Locate the cell with the specified text and output its [X, Y] center coordinate. 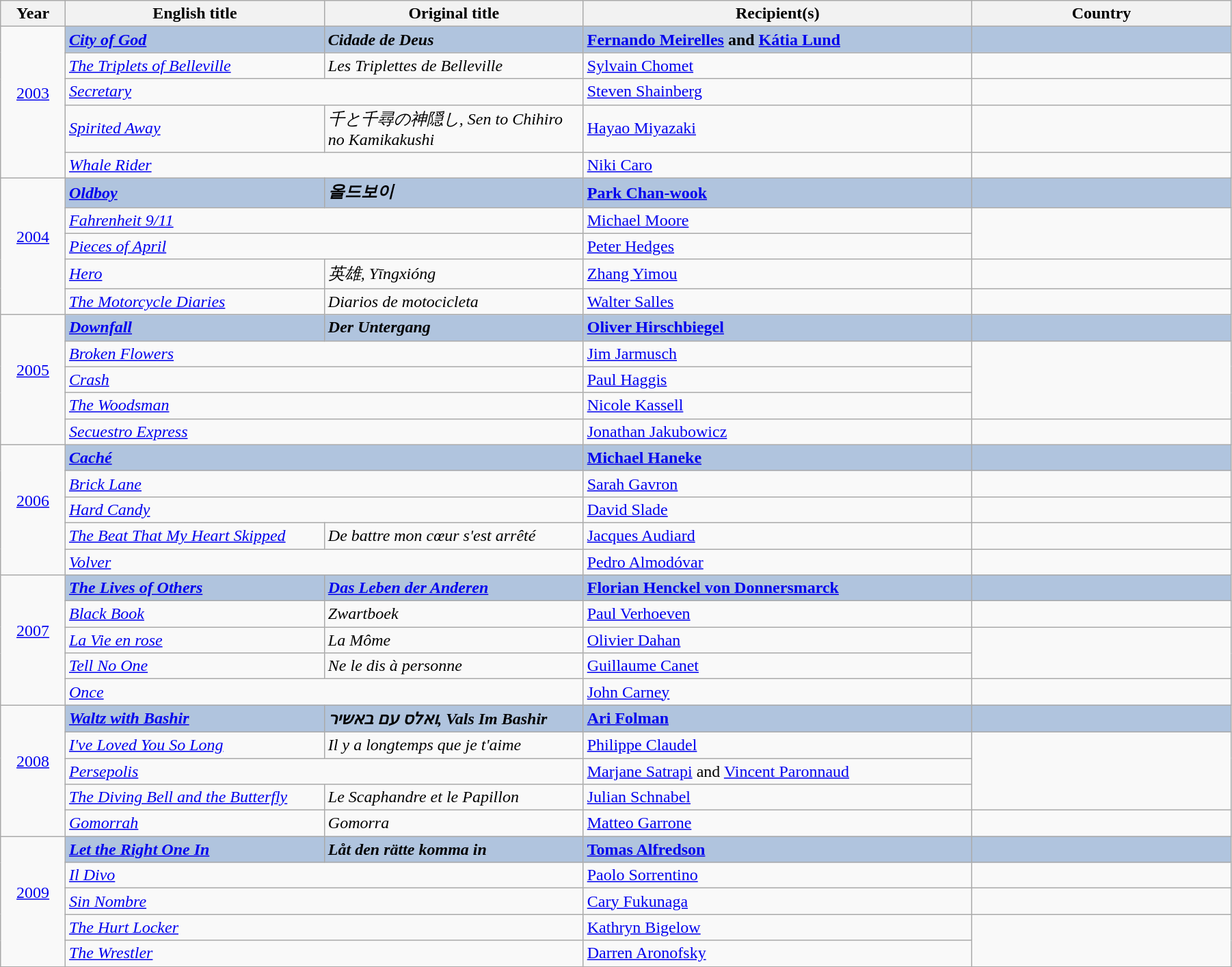
Pieces of April [324, 246]
Julian Schnabel [777, 797]
Zwartboek [454, 614]
Das Leben der Anderen [454, 588]
Once [324, 692]
Tell No One [194, 666]
Secuestro Express [324, 432]
Gomorra [454, 823]
De battre mon cœur s'est arrêté [454, 535]
Ari Folman [777, 719]
Country [1102, 14]
Fahrenheit 9/11 [324, 220]
千と千尋の神隠し, Sen to Chihiro no Kamikakushi [454, 129]
Cary Fukunaga [777, 901]
Volver [324, 561]
2006 [33, 509]
Der Untergang [454, 328]
2004 [33, 246]
The Lives of Others [194, 588]
2009 [33, 901]
The Triplets of Belleville [194, 66]
La Môme [454, 640]
Il Divo [324, 875]
Cidade de Deus [454, 40]
ואלס עם באשיר, Vals Im Bashir [454, 719]
Hard Candy [324, 509]
Le Scaphandre et le Papillon [454, 797]
Recipient(s) [777, 14]
올드보이 [454, 193]
Paul Haggis [777, 380]
Låt den rätte komma in [454, 849]
Secretary [324, 92]
Peter Hedges [777, 246]
Zhang Yimou [777, 274]
City of God [194, 40]
Kathryn Bigelow [777, 927]
Original title [454, 14]
Philippe Claudel [777, 745]
Downfall [194, 328]
Gomorrah [194, 823]
Waltz with Bashir [194, 719]
Broken Flowers [324, 354]
Tomas Alfredson [777, 849]
Darren Aronofsky [777, 953]
Let the Right One In [194, 849]
Sin Nombre [324, 901]
I've Loved You So Long [194, 745]
Jacques Audiard [777, 535]
Nicole Kassell [777, 406]
English title [194, 14]
Brick Lane [324, 483]
Crash [324, 380]
2003 [33, 103]
The Beat That My Heart Skipped [194, 535]
The Hurt Locker [324, 927]
Whale Rider [324, 165]
Paolo Sorrentino [777, 875]
Il y a longtemps que je t'aime [454, 745]
Niki Caro [777, 165]
John Carney [777, 692]
Oliver Hirschbiegel [777, 328]
Diarios de motocicleta [454, 302]
Guillaume Canet [777, 666]
Les Triplettes de Belleville [454, 66]
Year [33, 14]
The Diving Bell and the Butterfly [194, 797]
The Motorcycle Diaries [194, 302]
Hayao Miyazaki [777, 129]
Spirited Away [194, 129]
Olivier Dahan [777, 640]
The Wrestler [324, 953]
Pedro Almodóvar [777, 561]
Sarah Gavron [777, 483]
英雄, Yīngxióng [454, 274]
2005 [33, 380]
Caché [324, 458]
Steven Shainberg [777, 92]
The Woodsman [324, 406]
Matteo Garrone [777, 823]
2007 [33, 640]
Fernando Meirelles and Kátia Lund [777, 40]
Hero [194, 274]
Jonathan Jakubowicz [777, 432]
David Slade [777, 509]
Jim Jarmusch [777, 354]
Black Book [194, 614]
La Vie en rose [194, 640]
Michael Moore [777, 220]
Walter Salles [777, 302]
Florian Henckel von Donnersmarck [777, 588]
Oldboy [194, 193]
2008 [33, 771]
Sylvain Chomet [777, 66]
Park Chan-wook [777, 193]
Ne le dis à personne [454, 666]
Paul Verhoeven [777, 614]
Persepolis [324, 771]
Marjane Satrapi and Vincent Paronnaud [777, 771]
Michael Haneke [777, 458]
